Return (X, Y) of the center of cell containing provided text 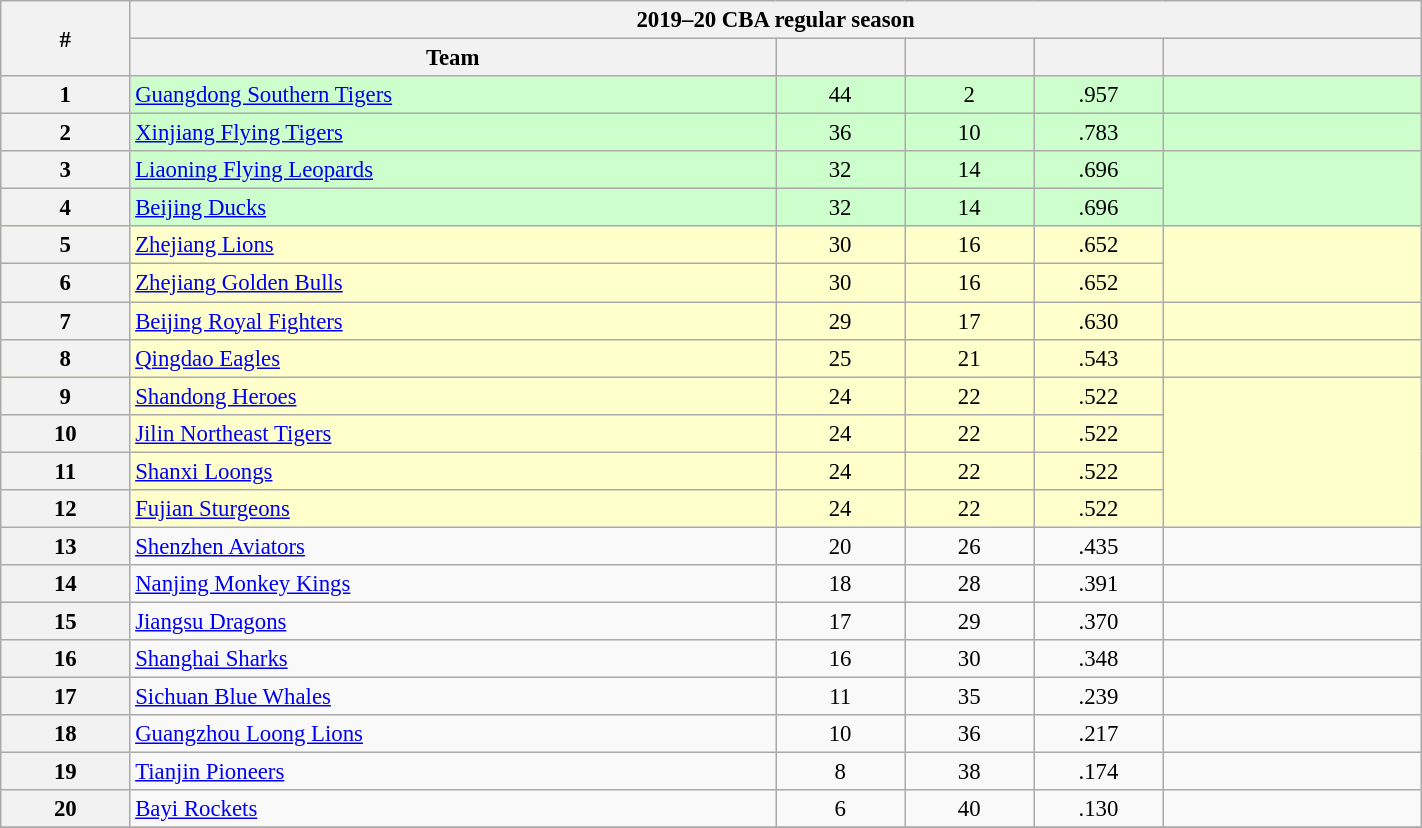
38 (970, 772)
28 (970, 584)
Nanjing Monkey Kings (453, 584)
Qingdao Eagles (453, 358)
5 (66, 245)
.957 (1098, 95)
Team (453, 58)
Guangzhou Loong Lions (453, 734)
7 (66, 321)
13 (66, 546)
3 (66, 170)
Shanghai Sharks (453, 659)
Shandong Heroes (453, 396)
35 (970, 697)
26 (970, 546)
.130 (1098, 809)
Sichuan Blue Whales (453, 697)
4 (66, 208)
Guangdong Southern Tigers (453, 95)
15 (66, 621)
1 (66, 95)
.630 (1098, 321)
.174 (1098, 772)
9 (66, 396)
19 (66, 772)
Bayi Rockets (453, 809)
Shenzhen Aviators (453, 546)
.239 (1098, 697)
44 (840, 95)
12 (66, 509)
.391 (1098, 584)
Fujian Sturgeons (453, 509)
.435 (1098, 546)
.217 (1098, 734)
2019–20 CBA regular season (776, 20)
40 (970, 809)
Tianjin Pioneers (453, 772)
Shanxi Loongs (453, 471)
Jiangsu Dragons (453, 621)
Jilin Northeast Tigers (453, 433)
Liaoning Flying Leopards (453, 170)
Xinjiang Flying Tigers (453, 133)
.543 (1098, 358)
Beijing Ducks (453, 208)
# (66, 38)
Beijing Royal Fighters (453, 321)
.348 (1098, 659)
21 (970, 358)
Zhejiang Golden Bulls (453, 283)
Zhejiang Lions (453, 245)
.370 (1098, 621)
.783 (1098, 133)
25 (840, 358)
